From the cell containing the given text, extract its center point as (x, y) coordinate. 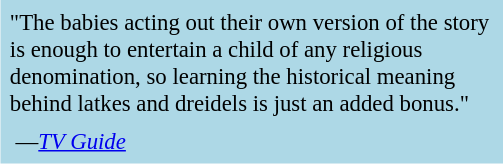
—TV Guide (252, 141)
